Return the (x, y) coordinate for the center point of the cell that contains the specified text.  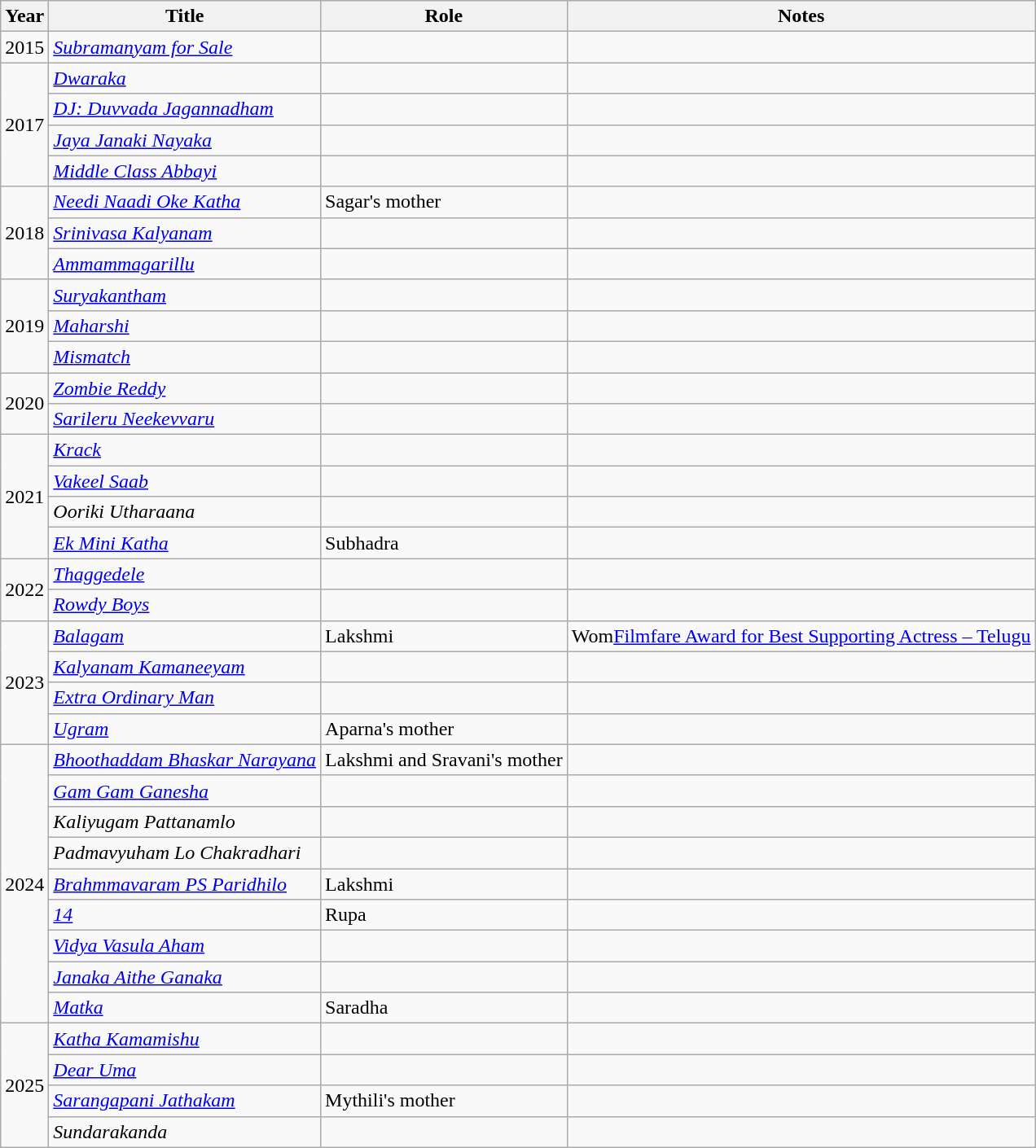
2023 (24, 682)
Srinivasa Kalyanam (185, 233)
2022 (24, 589)
Vakeel Saab (185, 481)
Saradha (445, 1008)
2017 (24, 125)
2020 (24, 404)
2015 (24, 47)
Year (24, 16)
Role (445, 16)
Lakshmi and Sravani's mother (445, 760)
Rowdy Boys (185, 605)
Subramanyam for Sale (185, 47)
Extra Ordinary Man (185, 698)
Kalyanam Kamaneeyam (185, 667)
2021 (24, 497)
Middle Class Abbayi (185, 171)
Ek Mini Katha (185, 543)
Notes (801, 16)
Maharshi (185, 326)
2024 (24, 884)
14 (185, 915)
2019 (24, 326)
Title (185, 16)
Needi Naadi Oke Katha (185, 202)
Sarileru Neekevvaru (185, 419)
Balagam (185, 636)
Bhoothaddam Bhaskar Narayana (185, 760)
Dwaraka (185, 78)
Matka (185, 1008)
Vidya Vasula Aham (185, 946)
DJ: Duvvada Jagannadham (185, 109)
WomFilmfare Award for Best Supporting Actress – Telugu (801, 636)
Suryakantham (185, 295)
2025 (24, 1085)
Sagar's mother (445, 202)
Gam Gam Ganesha (185, 791)
Aparna's mother (445, 729)
Mythili's mother (445, 1101)
Ammammagarillu (185, 264)
Subhadra (445, 543)
Brahmmavaram PS Paridhilo (185, 883)
Sarangapani Jathakam (185, 1101)
Janaka Aithe Ganaka (185, 977)
Thaggedele (185, 574)
Jaya Janaki Nayaka (185, 140)
Ooriki Utharaana (185, 512)
Ugram (185, 729)
Padmavyuham Lo Chakradhari (185, 852)
Zombie Reddy (185, 388)
Dear Uma (185, 1070)
Krack (185, 450)
Sundarakanda (185, 1132)
Katha Kamamishu (185, 1039)
Rupa (445, 915)
Kaliyugam Pattanamlo (185, 822)
2018 (24, 233)
Mismatch (185, 357)
